Capture the cell that displays the provided text and extract its (x, y) central coordinate. 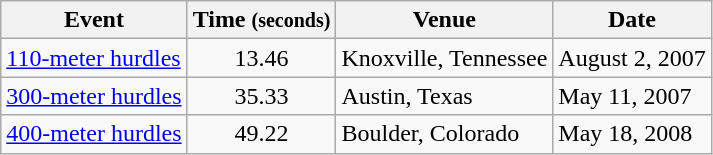
49.22 (262, 134)
35.33 (262, 96)
Knoxville, Tennessee (444, 58)
Time (seconds) (262, 20)
Event (94, 20)
300-meter hurdles (94, 96)
13.46 (262, 58)
Date (632, 20)
Austin, Texas (444, 96)
August 2, 2007 (632, 58)
400-meter hurdles (94, 134)
Boulder, Colorado (444, 134)
Venue (444, 20)
110-meter hurdles (94, 58)
May 18, 2008 (632, 134)
May 11, 2007 (632, 96)
